Return [x, y] of the center of cell containing provided text 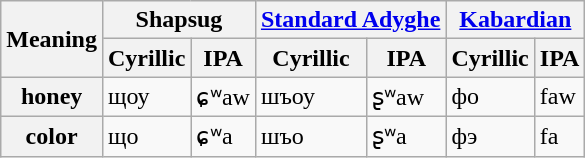
Kabardian [516, 20]
щоу [146, 97]
ɕʷa [224, 136]
ʂʷaw [406, 97]
Meaning [52, 39]
faw [560, 97]
фо [490, 97]
fa [560, 136]
шъо [310, 136]
ʂʷa [406, 136]
honey [52, 97]
Standard Adyghe [350, 20]
ɕʷaw [224, 97]
Shapsug [178, 20]
color [52, 136]
шъоу [310, 97]
що [146, 136]
фэ [490, 136]
